Locate the cell with the specified text and output its [X, Y] center coordinate. 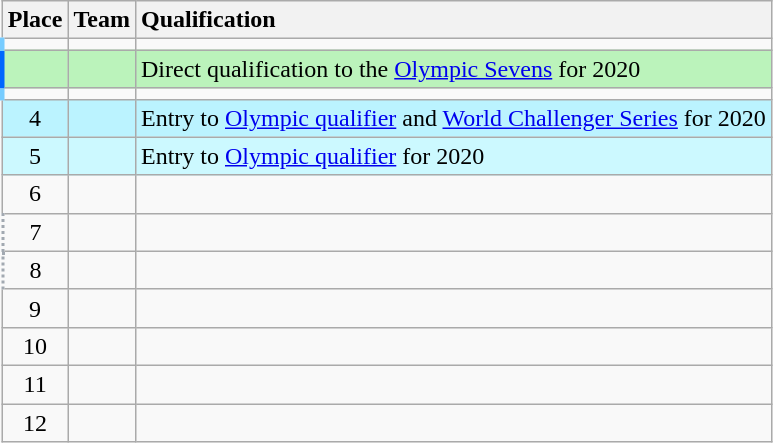
7 [35, 232]
Entry to Olympic qualifier and World Challenger Series for 2020 [453, 118]
4 [35, 118]
8 [35, 270]
6 [35, 194]
9 [35, 308]
Direct qualification to the Olympic Sevens for 2020 [453, 69]
Place [35, 20]
Qualification [453, 20]
10 [35, 346]
5 [35, 156]
11 [35, 384]
Team [102, 20]
12 [35, 423]
Entry to Olympic qualifier for 2020 [453, 156]
